Identify which cell holds the provided text, then report its (x, y) central coordinate. 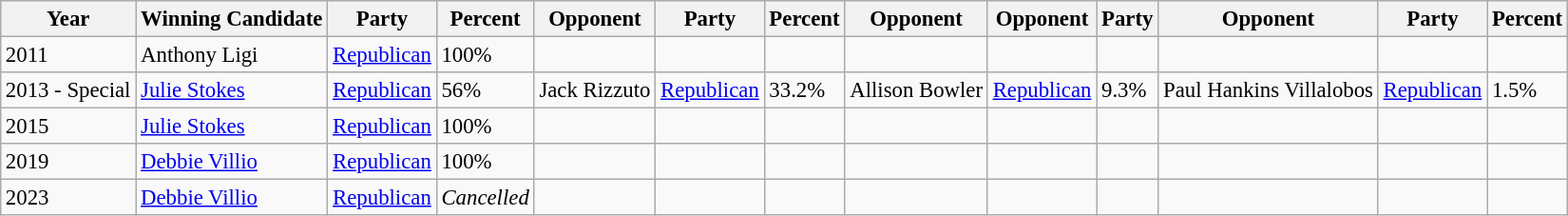
Paul Hankins Villalobos (1269, 90)
Anthony Ligi (232, 54)
2019 (68, 162)
33.2% (804, 90)
2013 - Special (68, 90)
1.5% (1528, 90)
56% (485, 90)
Year (68, 19)
Winning Candidate (232, 19)
9.3% (1127, 90)
2015 (68, 127)
Cancelled (485, 198)
2023 (68, 198)
Allison Bowler (916, 90)
2011 (68, 54)
Jack Rizzuto (595, 90)
